Search for the cell housing the specified text and yield its (X, Y) center coordinate. 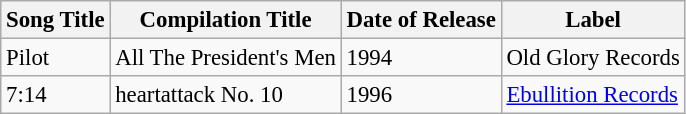
Compilation Title (226, 20)
1996 (421, 95)
All The President's Men (226, 58)
Song Title (56, 20)
Ebullition Records (593, 95)
Date of Release (421, 20)
Pilot (56, 58)
Label (593, 20)
7:14 (56, 95)
1994 (421, 58)
heartattack No. 10 (226, 95)
Old Glory Records (593, 58)
